Determine the (x, y) coordinate at the center of the cell enclosing the given text.  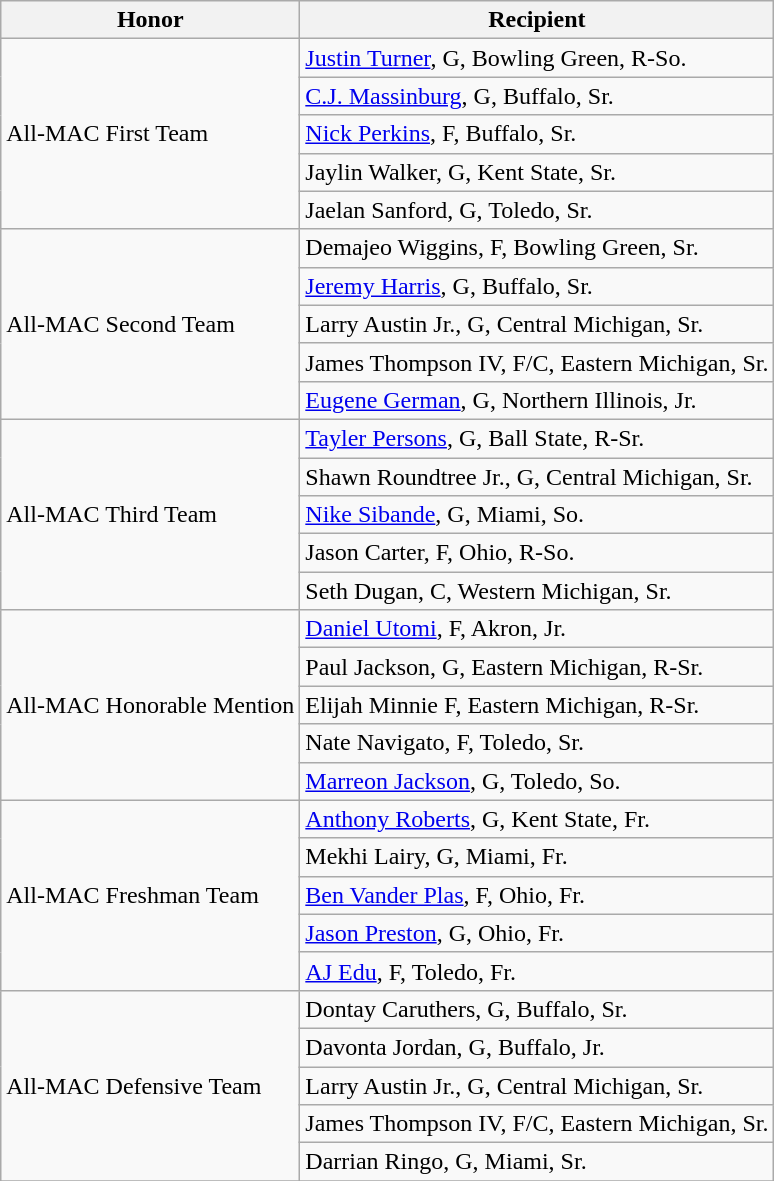
All-MAC Second Team (150, 324)
Tayler Persons, G, Ball State, R-Sr. (537, 438)
All-MAC Third Team (150, 514)
AJ Edu, F, Toledo, Fr. (537, 971)
Jaelan Sanford, G, Toledo, Sr. (537, 210)
Davonta Jordan, G, Buffalo, Jr. (537, 1047)
Eugene German, G, Northern Illinois, Jr. (537, 400)
Seth Dugan, C, Western Michigan, Sr. (537, 591)
All-MAC Freshman Team (150, 895)
All-MAC First Team (150, 134)
Demajeo Wiggins, F, Bowling Green, Sr. (537, 248)
Darrian Ringo, G, Miami, Sr. (537, 1162)
Nike Sibande, G, Miami, So. (537, 515)
Mekhi Lairy, G, Miami, Fr. (537, 857)
Recipient (537, 20)
Dontay Caruthers, G, Buffalo, Sr. (537, 1009)
Ben Vander Plas, F, Ohio, Fr. (537, 895)
Jason Preston, G, Ohio, Fr. (537, 933)
Paul Jackson, G, Eastern Michigan, R-Sr. (537, 667)
Justin Turner, G, Bowling Green, R-So. (537, 58)
Shawn Roundtree Jr., G, Central Michigan, Sr. (537, 477)
All-MAC Honorable Mention (150, 705)
Elijah Minnie F, Eastern Michigan, R-Sr. (537, 705)
C.J. Massinburg, G, Buffalo, Sr. (537, 96)
Nick Perkins, F, Buffalo, Sr. (537, 134)
Daniel Utomi, F, Akron, Jr. (537, 629)
Nate Navigato, F, Toledo, Sr. (537, 743)
Jason Carter, F, Ohio, R-So. (537, 553)
All-MAC Defensive Team (150, 1085)
Anthony Roberts, G, Kent State, Fr. (537, 819)
Marreon Jackson, G, Toledo, So. (537, 781)
Jeremy Harris, G, Buffalo, Sr. (537, 286)
Honor (150, 20)
Jaylin Walker, G, Kent State, Sr. (537, 172)
